Extract the [X, Y] coordinate from the center of the cell holding the provided text.  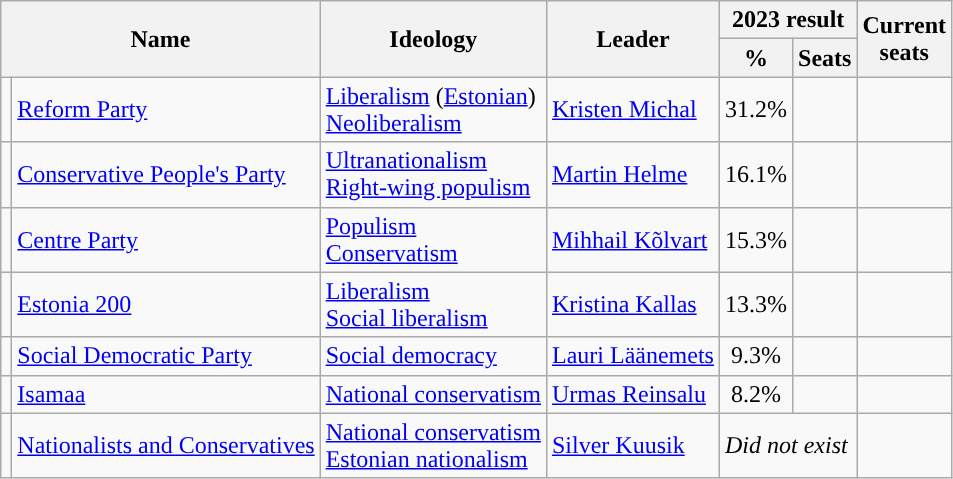
Reform Party [166, 110]
Seats [825, 58]
2023 result [788, 20]
Currentseats [904, 39]
Leader [632, 39]
Nationalists and Conservatives [166, 446]
LiberalismSocial liberalism [433, 304]
Social democracy [433, 356]
Conservative People's Party [166, 174]
Liberalism (Estonian)Neoliberalism [433, 110]
13.3% [756, 304]
National conservatismEstonian nationalism [433, 446]
Ideology [433, 39]
Kristina Kallas [632, 304]
% [756, 58]
9.3% [756, 356]
Social Democratic Party [166, 356]
Did not exist [788, 446]
Kristen Michal [632, 110]
Centre Party [166, 240]
Martin Helme [632, 174]
National conservatism [433, 394]
Urmas Reinsalu [632, 394]
8.2% [756, 394]
Lauri Läänemets [632, 356]
Mihhail Kõlvart [632, 240]
PopulismConservatism [433, 240]
UltranationalismRight-wing populism [433, 174]
Silver Kuusik [632, 446]
Name [160, 39]
Isamaa [166, 394]
31.2% [756, 110]
Estonia 200 [166, 304]
16.1% [756, 174]
15.3% [756, 240]
